Capture the cell that displays the provided text and extract its [X, Y] central coordinate. 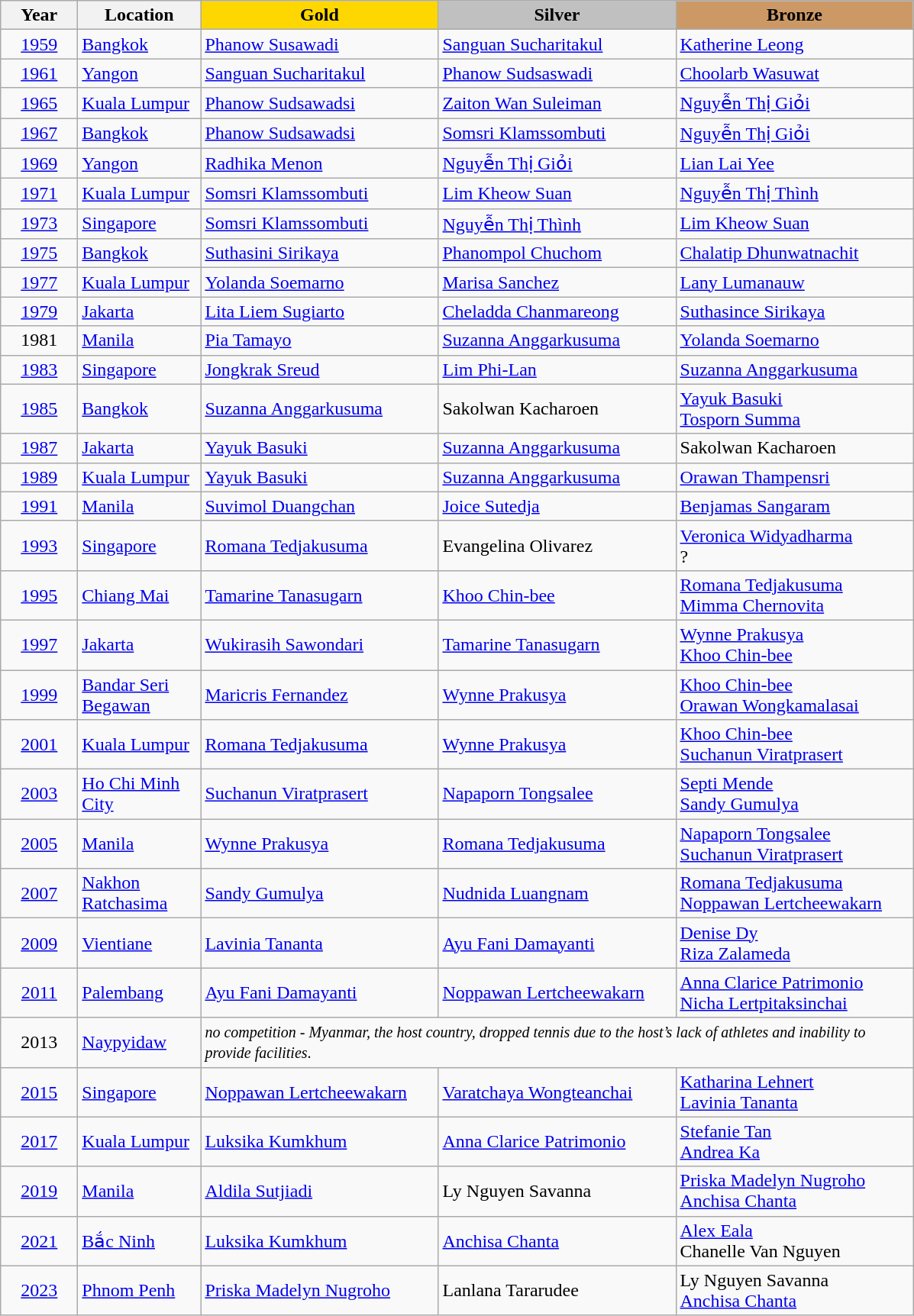
Silver [557, 15]
1995 [40, 595]
Khoo Chin-bee [557, 595]
1993 [40, 545]
Phanow Sudsaswadi [557, 73]
Stefanie Tan Andrea Ka [794, 1142]
2005 [40, 844]
Lim Phi-Lan [557, 369]
Alex Eala Chanelle Van Nguyen [794, 1241]
Anna Clarice Patrimonio Nicha Lertpitaksinchai [794, 992]
Khoo Chin-bee Orawan Wongkamalasai [794, 695]
Gold [319, 15]
Khoo Chin-bee Suchanun Viratprasert [794, 745]
Choolarb Wasuwat [794, 73]
Bronze [794, 15]
Lanlana Tararudee [557, 1290]
1967 [40, 133]
Suvimol Duangchan [319, 506]
Radhika Menon [319, 163]
1977 [40, 282]
2013 [40, 1043]
Napaporn Tongsalee [557, 794]
1975 [40, 253]
Vientiane [139, 943]
Wynne Prakusya Khoo Chin-bee [794, 644]
2009 [40, 943]
1987 [40, 448]
Septi Mende Sandy Gumulya [794, 794]
Location [139, 15]
Naypyidaw [139, 1043]
Suthasince Sirikaya [794, 311]
1991 [40, 506]
1959 [40, 44]
2015 [40, 1092]
no competition - Myanmar, the host country, dropped tennis due to the host’s lack of athletes and inability to provide facilities. [557, 1043]
Katherine Leong [794, 44]
2023 [40, 1290]
Benjamas Sangaram [794, 506]
Lian Lai Yee [794, 163]
Varatchaya Wongteanchai [557, 1092]
1981 [40, 340]
Palembang [139, 992]
2011 [40, 992]
Maricris Fernandez [319, 695]
Romana Tedjakusuma Noppawan Lertcheewakarn [794, 893]
2007 [40, 893]
1969 [40, 163]
1985 [40, 409]
Lita Liem Sugiarto [319, 311]
2001 [40, 745]
Chalatip Dhunwatnachit [794, 253]
1989 [40, 477]
Nakhon Ratchasima [139, 893]
Lany Lumanauw [794, 282]
Romana Tedjakusuma Mimma Chernovita [794, 595]
Evangelina Olivarez [557, 545]
2017 [40, 1142]
1965 [40, 103]
Anchisa Chanta [557, 1241]
Aldila Sutjiadi [319, 1191]
1961 [40, 73]
Ho Chi Minh City [139, 794]
Sandy Gumulya [319, 893]
Orawan Thampensri [794, 477]
2021 [40, 1241]
Bắc Ninh [139, 1241]
Marisa Sanchez [557, 282]
Joice Sutedja [557, 506]
1979 [40, 311]
Napaporn Tongsalee Suchanun Viratprasert [794, 844]
Ly Nguyen Savanna Anchisa Chanta [794, 1290]
2003 [40, 794]
Denise Dy Riza Zalameda [794, 943]
Wukirasih Sawondari [319, 644]
Cheladda Chanmareong [557, 311]
Year [40, 15]
Yayuk Basuki Tosporn Summa [794, 409]
Phanompol Chuchom [557, 253]
2019 [40, 1191]
Nudnida Luangnam [557, 893]
Phanow Susawadi [319, 44]
Pia Tamayo [319, 340]
Jongkrak Sreud [319, 369]
Priska Madelyn Nugroho Anchisa Chanta [794, 1191]
Katharina Lehnert Lavinia Tananta [794, 1092]
Chiang Mai [139, 595]
Priska Madelyn Nugroho [319, 1290]
Ly Nguyen Savanna [557, 1191]
Suthasini Sirikaya [319, 253]
Zaiton Wan Suleiman [557, 103]
Phnom Penh [139, 1290]
Veronica Widyadharma ? [794, 545]
1973 [40, 224]
Anna Clarice Patrimonio [557, 1142]
Bandar Seri Begawan [139, 695]
Lavinia Tananta [319, 943]
1999 [40, 695]
1971 [40, 194]
1983 [40, 369]
Suchanun Viratprasert [319, 794]
1997 [40, 644]
